Locate the cell with the specified text and output its [x, y] center coordinate. 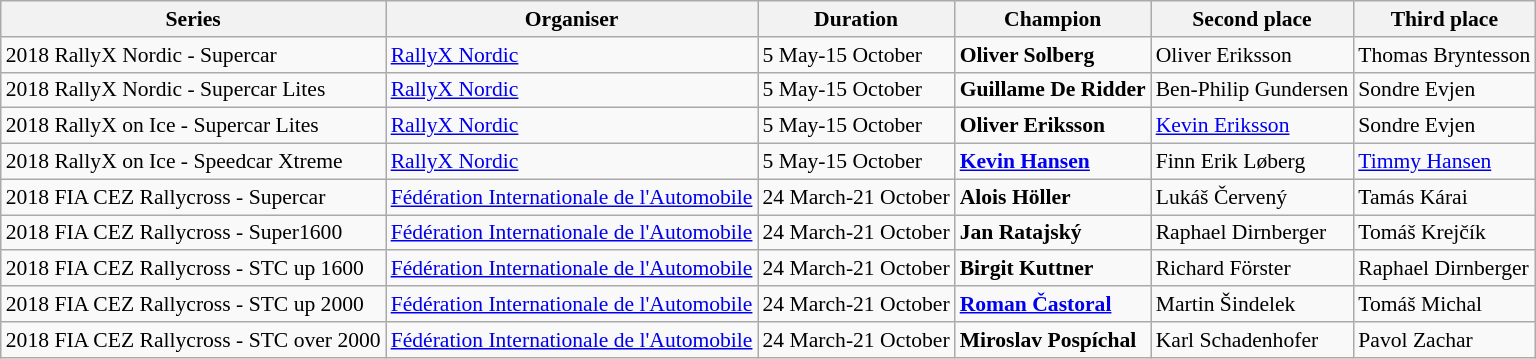
2018 RallyX Nordic - Supercar [194, 55]
Tomáš Krejčík [1444, 233]
Guillame De Ridder [1053, 90]
Tamás Kárai [1444, 197]
Lukáš Červený [1252, 197]
Kevin Eriksson [1252, 126]
Richard Förster [1252, 269]
Jan Ratajský [1053, 233]
2018 FIA CEZ Rallycross - STC up 1600 [194, 269]
Oliver Solberg [1053, 55]
Karl Schadenhofer [1252, 340]
2018 FIA CEZ Rallycross - STC up 2000 [194, 304]
Pavol Zachar [1444, 340]
Tomáš Michal [1444, 304]
Thomas Bryntesson [1444, 55]
Timmy Hansen [1444, 162]
Series [194, 19]
2018 RallyX on Ice - Supercar Lites [194, 126]
Roman Častoral [1053, 304]
Martin Šindelek [1252, 304]
Birgit Kuttner [1053, 269]
Third place [1444, 19]
Duration [856, 19]
Second place [1252, 19]
2018 FIA CEZ Rallycross - Supercar [194, 197]
Alois Höller [1053, 197]
Ben-Philip Gundersen [1252, 90]
2018 FIA CEZ Rallycross - Super1600 [194, 233]
Finn Erik Løberg [1252, 162]
Kevin Hansen [1053, 162]
Champion [1053, 19]
2018 FIA CEZ Rallycross - STC over 2000 [194, 340]
Miroslav Pospíchal [1053, 340]
2018 RallyX on Ice - Speedcar Xtreme [194, 162]
Organiser [572, 19]
2018 RallyX Nordic - Supercar Lites [194, 90]
